From the cell containing the given text, extract its center point as [X, Y] coordinate. 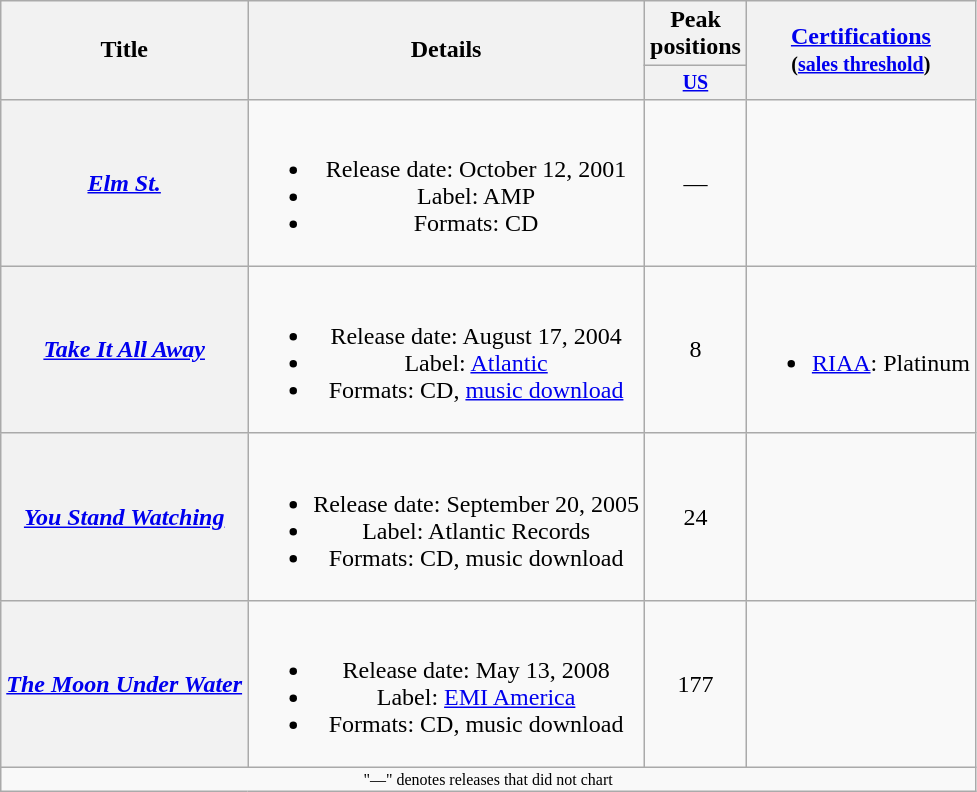
The Moon Under Water [124, 684]
177 [696, 684]
— [696, 182]
RIAA: Platinum [860, 350]
24 [696, 516]
Release date: May 13, 2008Label: EMI AmericaFormats: CD, music download [446, 684]
8 [696, 350]
Title [124, 50]
Certifications(sales threshold) [860, 50]
Details [446, 50]
Release date: October 12, 2001Label: AMPFormats: CD [446, 182]
You Stand Watching [124, 516]
Take It All Away [124, 350]
Release date: August 17, 2004Label: AtlanticFormats: CD, music download [446, 350]
"—" denotes releases that did not chart [488, 780]
Release date: September 20, 2005Label: Atlantic RecordsFormats: CD, music download [446, 516]
Elm St. [124, 182]
US [696, 82]
Peak positions [696, 34]
